Provide the (x, y) coordinate of the cell's center where the given text is located.  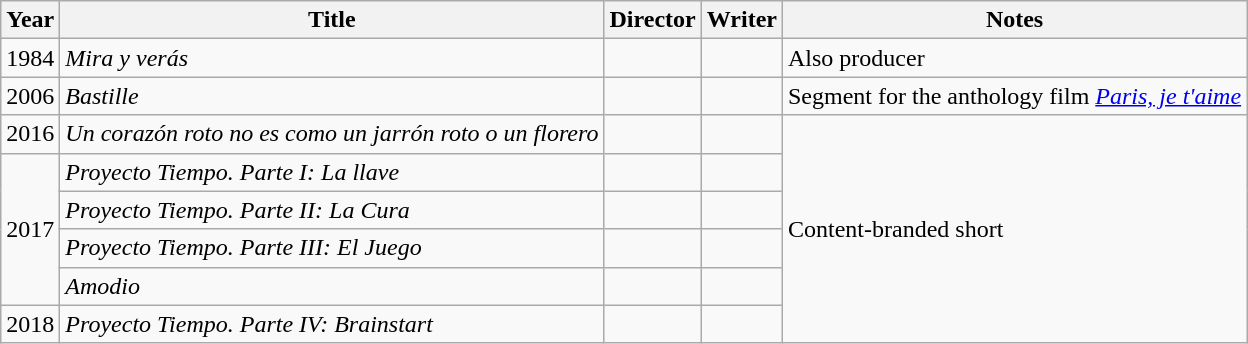
Un corazón roto no es como un jarrón roto o un florero (332, 134)
2018 (30, 324)
Notes (1014, 20)
Writer (742, 20)
Amodio (332, 286)
Also producer (1014, 58)
Title (332, 20)
Director (652, 20)
Year (30, 20)
2016 (30, 134)
Mira y verás (332, 58)
Proyecto Tiempo. Parte I: La llave (332, 172)
2017 (30, 229)
Proyecto Tiempo. Parte IV: Brainstart (332, 324)
Proyecto Tiempo. Parte II: La Cura (332, 210)
Proyecto Tiempo. Parte III: El Juego (332, 248)
Content-branded short (1014, 229)
2006 (30, 96)
Bastille (332, 96)
1984 (30, 58)
Segment for the anthology film Paris, je t'aime (1014, 96)
